From the cell containing the given text, extract its center point as (x, y) coordinate. 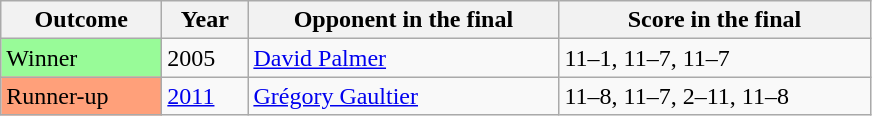
Grégory Gaultier (404, 96)
Score in the final (714, 20)
11–1, 11–7, 11–7 (714, 58)
2011 (205, 96)
Opponent in the final (404, 20)
Outcome (82, 20)
Winner (82, 58)
2005 (205, 58)
Year (205, 20)
11–8, 11–7, 2–11, 11–8 (714, 96)
David Palmer (404, 58)
Runner-up (82, 96)
